Find where the given text appears and provide that cell's center as [x, y] coordinate. 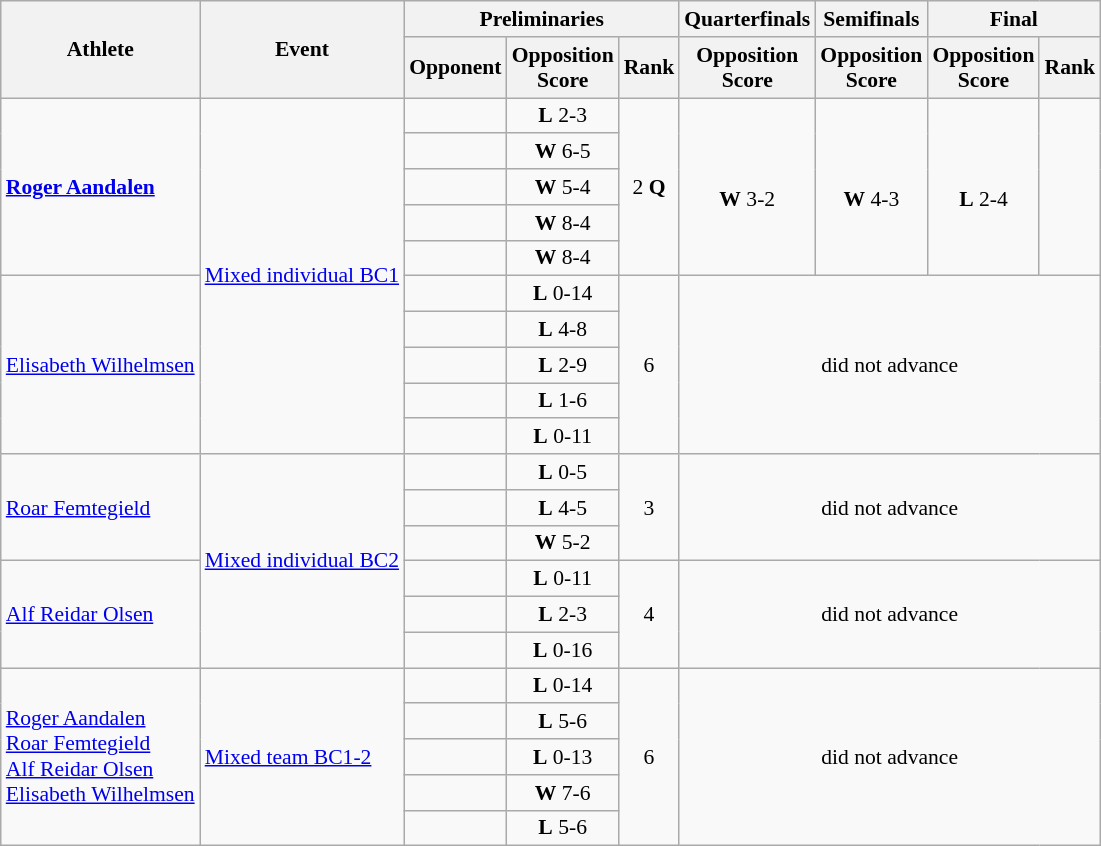
W 6-5 [563, 152]
Mixed team BC1-2 [302, 757]
L 2-9 [563, 365]
Athlete [100, 50]
L 4-8 [563, 330]
Roger Aandalen [100, 187]
2 Q [650, 187]
Roger Aandalen Roar Femtegield Alf Reidar Olsen Elisabeth Wilhelmsen [100, 757]
L 0-13 [563, 757]
L 4-5 [563, 508]
Roar Femtegield [100, 508]
L 2-4 [983, 187]
Mixed individual BC1 [302, 276]
W 5-2 [563, 543]
Alf Reidar Olsen [100, 614]
Preliminaries [542, 19]
W 4-3 [871, 187]
3 [650, 508]
Event [302, 50]
4 [650, 614]
Semifinals [871, 19]
Final [1014, 19]
L 0-5 [563, 472]
Mixed individual BC2 [302, 561]
W 7-6 [563, 793]
Quarterfinals [747, 19]
W 3-2 [747, 187]
L 0-16 [563, 650]
Opponent [456, 68]
Elisabeth Wilhelmsen [100, 365]
L 1-6 [563, 401]
W 5-4 [563, 187]
